Provide the (x, y) coordinate of the cell's center where the given text is located.  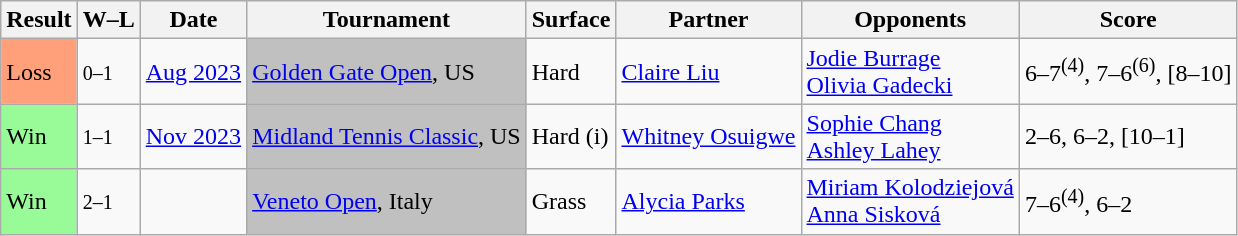
Score (1128, 20)
Nov 2023 (193, 136)
Partner (708, 20)
0–1 (108, 72)
Result (39, 20)
W–L (108, 20)
Jodie Burrage Olivia Gadecki (910, 72)
7–6(4), 6–2 (1128, 202)
Whitney Osuigwe (708, 136)
Date (193, 20)
Golden Gate Open, US (387, 72)
Midland Tennis Classic, US (387, 136)
Claire Liu (708, 72)
Veneto Open, Italy (387, 202)
Alycia Parks (708, 202)
2–1 (108, 202)
Tournament (387, 20)
Sophie Chang Ashley Lahey (910, 136)
Surface (571, 20)
1–1 (108, 136)
Hard (i) (571, 136)
Aug 2023 (193, 72)
Grass (571, 202)
6–7(4), 7–6(6), [8–10] (1128, 72)
Opponents (910, 20)
2–6, 6–2, [10–1] (1128, 136)
Loss (39, 72)
Hard (571, 72)
Miriam Kolodziejová Anna Sisková (910, 202)
